Scan for the cell matching the given text and deliver its [x, y] coordinate at center. 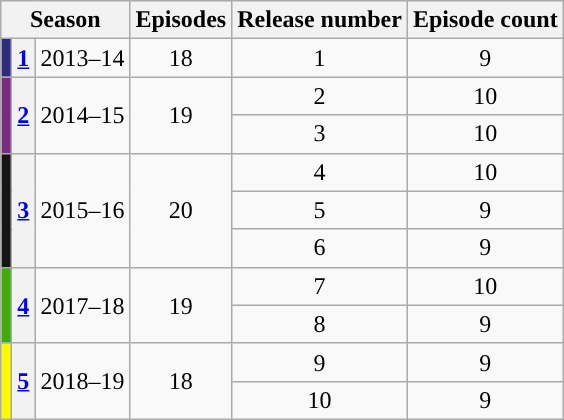
Episode count [485, 20]
6 [320, 248]
2017–18 [82, 305]
2018–19 [82, 381]
8 [320, 324]
Episodes [181, 20]
7 [320, 286]
2015–16 [82, 210]
Season [66, 20]
2014–15 [82, 115]
2013–14 [82, 58]
20 [181, 210]
Release number [320, 20]
